Identify which cell holds the provided text, then report its [X, Y] central coordinate. 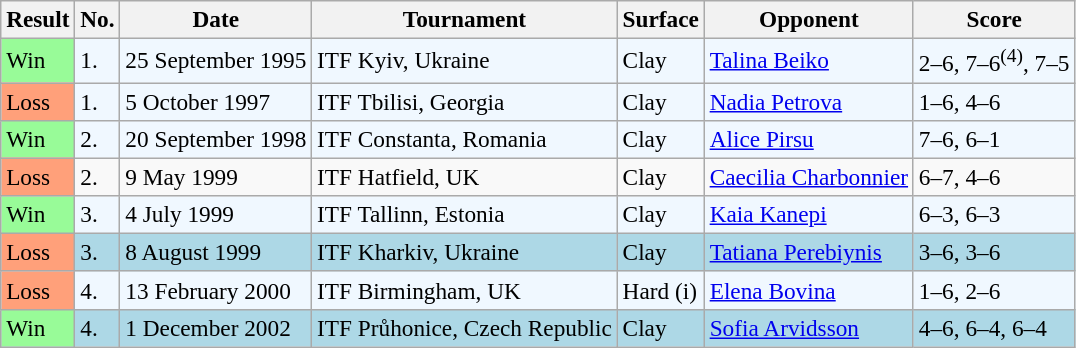
ITF Tbilisi, Georgia [465, 101]
Score [994, 19]
Tournament [465, 19]
Caecilia Charbonnier [808, 177]
No. [98, 19]
4 July 1999 [216, 214]
ITF Kharkiv, Ukraine [465, 252]
1 December 2002 [216, 328]
13 February 2000 [216, 290]
Tatiana Perebiynis [808, 252]
6–3, 6–3 [994, 214]
Alice Pirsu [808, 139]
Talina Beiko [808, 60]
1–6, 4–6 [994, 101]
7–6, 6–1 [994, 139]
ITF Constanta, Romania [465, 139]
Result [38, 19]
ITF Birmingham, UK [465, 290]
1–6, 2–6 [994, 290]
Opponent [808, 19]
Surface [660, 19]
3–6, 3–6 [994, 252]
Nadia Petrova [808, 101]
5 October 1997 [216, 101]
2–6, 7–6(4), 7–5 [994, 60]
6–7, 4–6 [994, 177]
20 September 1998 [216, 139]
9 May 1999 [216, 177]
Date [216, 19]
ITF Průhonice, Czech Republic [465, 328]
4–6, 6–4, 6–4 [994, 328]
ITF Kyiv, Ukraine [465, 60]
8 August 1999 [216, 252]
ITF Tallinn, Estonia [465, 214]
ITF Hatfield, UK [465, 177]
Elena Bovina [808, 290]
25 September 1995 [216, 60]
Sofia Arvidsson [808, 328]
Kaia Kanepi [808, 214]
Hard (i) [660, 290]
